Extract the [X, Y] coordinate from the center of the cell holding the provided text.  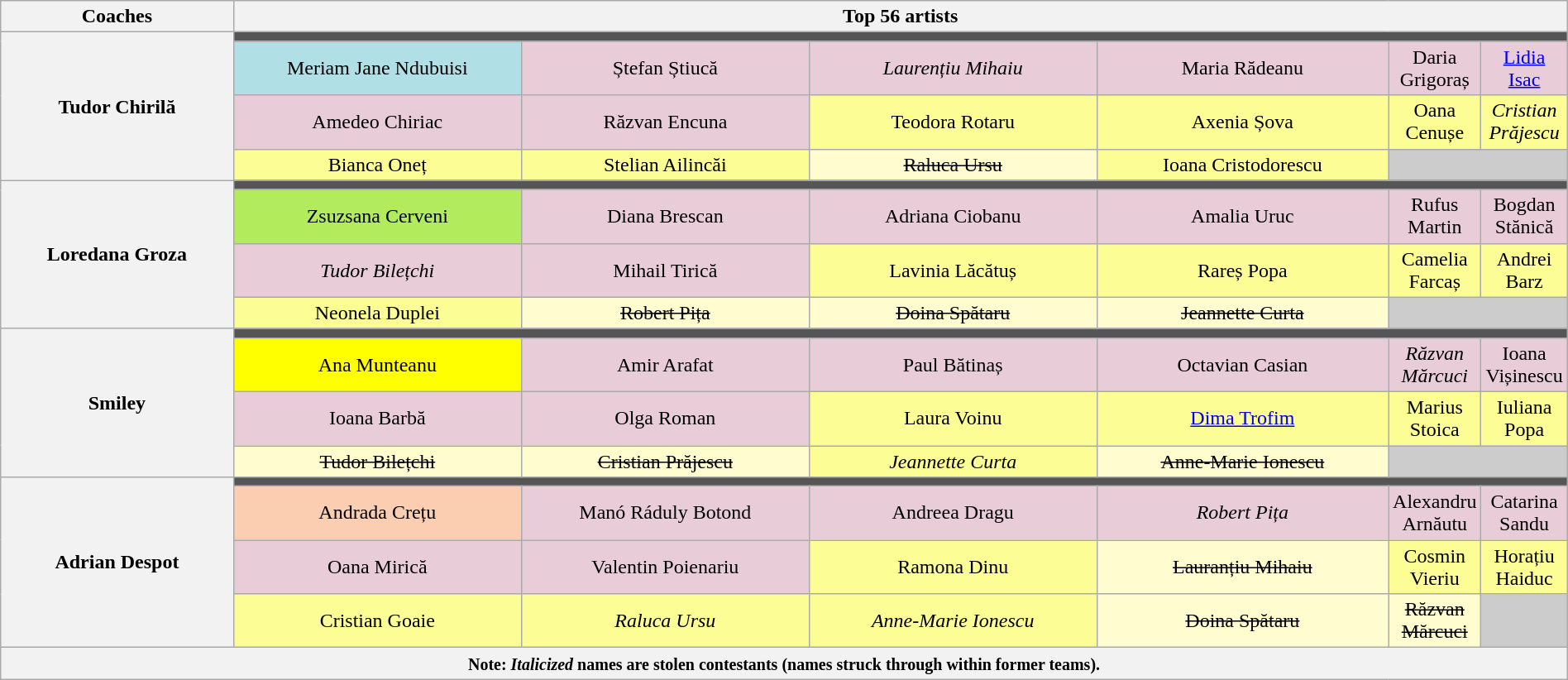
Ștefan Știucă [665, 68]
Camelia Farcaș [1435, 270]
Loredana Groza [117, 255]
Note: Italicized names are stolen contestants (names struck through within former teams). [784, 663]
Amalia Uruc [1242, 217]
Coaches [117, 17]
Iuliana Popa [1524, 419]
Adriana Ciobanu [953, 217]
Ana Munteanu [377, 364]
Daria Grigoraș [1435, 68]
Ioana Cristodorescu [1242, 165]
Top 56 artists [900, 17]
Paul Bătinaș [953, 364]
Adrian Despot [117, 563]
Catarina Sandu [1524, 513]
Ioana Vișinescu [1524, 364]
Diana Brescan [665, 217]
Andrei Barz [1524, 270]
Axenia Șova [1242, 122]
Olga Roman [665, 419]
Ioana Barbă [377, 419]
Horațiu Haiduc [1524, 567]
Amir Arafat [665, 364]
Andreea Dragu [953, 513]
Smiley [117, 402]
Alexandru Arnăutu [1435, 513]
Ramona Dinu [953, 567]
Cosmin Vieriu [1435, 567]
Manó Ráduly Botond [665, 513]
Oana Cenușe [1435, 122]
Valentin Poienariu [665, 567]
Mihail Tirică [665, 270]
Tudor Chirilă [117, 106]
Zsuzsana Cerveni [377, 217]
Lauranțiu Mihaiu [1242, 567]
Stelian Ailincăi [665, 165]
Octavian Casian [1242, 364]
Laura Voinu [953, 419]
Teodora Rotaru [953, 122]
Marius Stoica [1435, 419]
Lavinia Lăcătuș [953, 270]
Cristian Goaie [377, 620]
Andrada Crețu [377, 513]
Neonela Duplei [377, 313]
Laurențiu Mihaiu [953, 68]
Amedeo Chiriac [377, 122]
Bogdan Stănică [1524, 217]
Rareș Popa [1242, 270]
Dima Trofim [1242, 419]
Maria Rădeanu [1242, 68]
Lidia Isac [1524, 68]
Meriam Jane Ndubuisi [377, 68]
Oana Mirică [377, 567]
Rufus Martin [1435, 217]
Răzvan Encuna [665, 122]
Bianca Oneț [377, 165]
